Search for the cell housing the specified text and yield its (x, y) center coordinate. 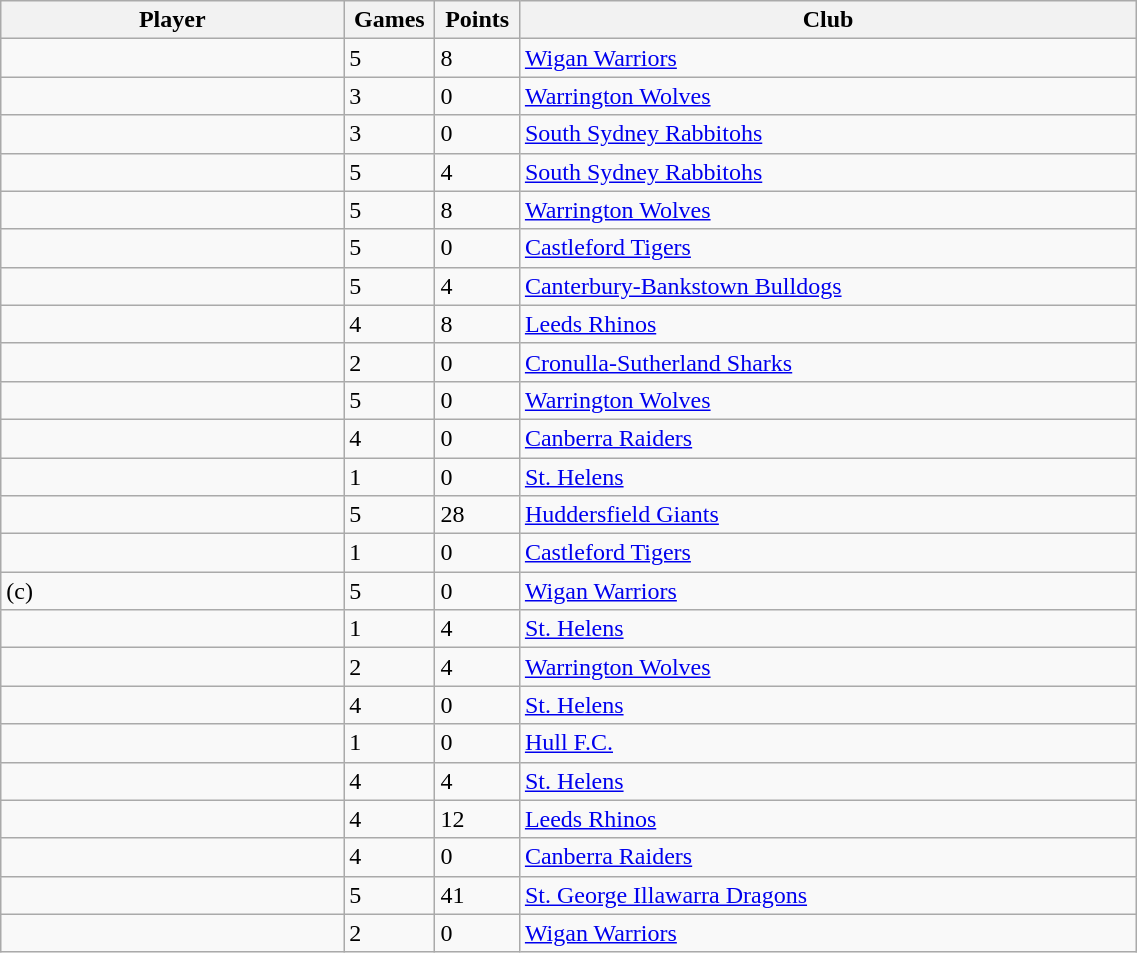
Hull F.C. (828, 743)
Points (477, 20)
28 (477, 515)
41 (477, 895)
Canterbury-Bankstown Bulldogs (828, 286)
St. George Illawarra Dragons (828, 895)
Games (390, 20)
Club (828, 20)
Cronulla-Sutherland Sharks (828, 362)
Player (172, 20)
12 (477, 819)
(c) (172, 591)
Huddersfield Giants (828, 515)
